Output the [x, y] coordinate of the center of the cell containing the given text.  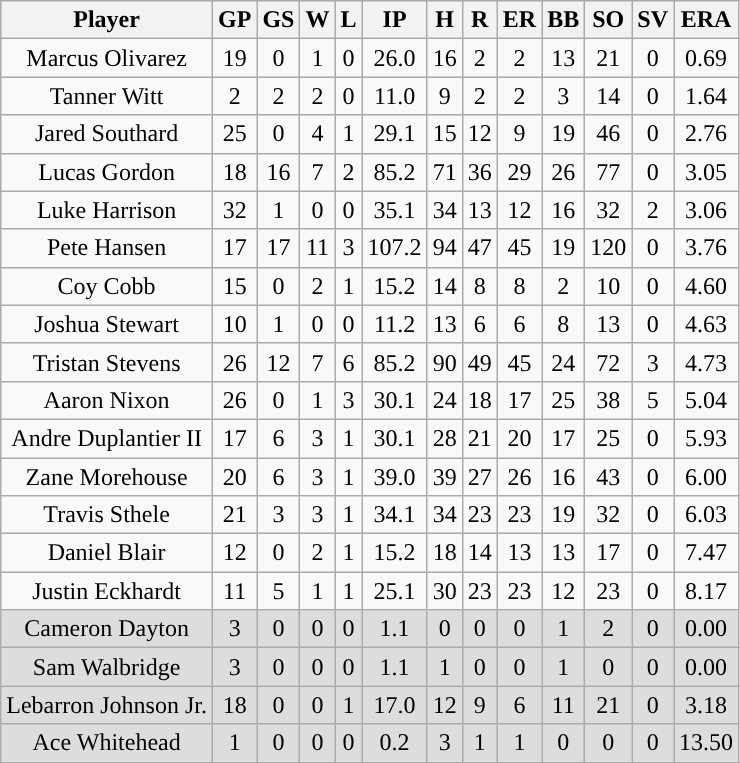
Justin Eckhardt [107, 591]
30 [444, 591]
SV [653, 20]
0.69 [706, 58]
Coy Cobb [107, 286]
Ace Whitehead [107, 743]
ERA [706, 20]
1.64 [706, 96]
W [318, 20]
Daniel Blair [107, 553]
29 [519, 172]
BB [564, 20]
0.2 [394, 743]
3.05 [706, 172]
Travis Sthele [107, 515]
R [480, 20]
90 [444, 362]
Tristan Stevens [107, 362]
120 [608, 248]
47 [480, 248]
36 [480, 172]
GS [278, 20]
3.18 [706, 705]
3.06 [706, 210]
29.1 [394, 134]
Marcus Olivarez [107, 58]
46 [608, 134]
4.63 [706, 324]
Lebarron Johnson Jr. [107, 705]
Zane Morehouse [107, 477]
49 [480, 362]
6.00 [706, 477]
11.0 [394, 96]
Sam Walbridge [107, 667]
11.2 [394, 324]
Player [107, 20]
3.76 [706, 248]
77 [608, 172]
ER [519, 20]
39 [444, 477]
8.17 [706, 591]
Tanner Witt [107, 96]
13.50 [706, 743]
28 [444, 438]
26.0 [394, 58]
Andre Duplantier II [107, 438]
6.03 [706, 515]
17.0 [394, 705]
5.93 [706, 438]
2.76 [706, 134]
Luke Harrison [107, 210]
72 [608, 362]
Lucas Gordon [107, 172]
H [444, 20]
34.1 [394, 515]
25.1 [394, 591]
7.47 [706, 553]
GP [234, 20]
4.60 [706, 286]
Joshua Stewart [107, 324]
Aaron Nixon [107, 400]
71 [444, 172]
SO [608, 20]
4.73 [706, 362]
35.1 [394, 210]
27 [480, 477]
107.2 [394, 248]
Cameron Dayton [107, 629]
4 [318, 134]
39.0 [394, 477]
38 [608, 400]
43 [608, 477]
IP [394, 20]
Pete Hansen [107, 248]
Jared Southard [107, 134]
L [348, 20]
94 [444, 248]
5.04 [706, 400]
